Scan for the cell matching the given text and deliver its (x, y) coordinate at center. 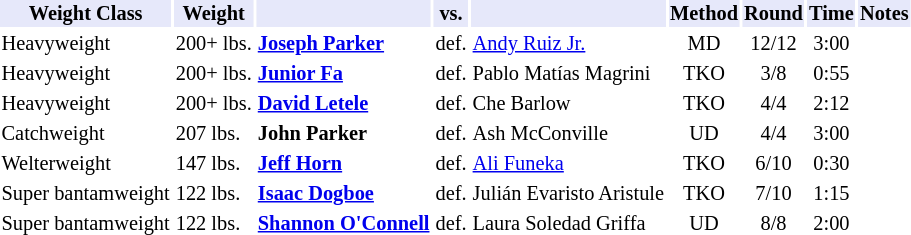
12/12 (774, 44)
0:30 (831, 164)
122 lbs. (214, 194)
Jeff Horn (344, 164)
Super bantamweight (86, 194)
Welterweight (86, 164)
Andy Ruiz Jr. (568, 44)
Isaac Dogboe (344, 194)
Method (704, 14)
Julián Evaristo Aristule (568, 194)
Ash McConville (568, 134)
Pablo Matías Magrini (568, 74)
3/8 (774, 74)
Notes (884, 14)
Weight Class (86, 14)
Junior Fa (344, 74)
Che Barlow (568, 104)
MD (704, 44)
Catchweight (86, 134)
1:15 (831, 194)
2:12 (831, 104)
6/10 (774, 164)
Weight (214, 14)
207 lbs. (214, 134)
Ali Funeka (568, 164)
John Parker (344, 134)
7/10 (774, 194)
147 lbs. (214, 164)
David Letele (344, 104)
Joseph Parker (344, 44)
0:55 (831, 74)
Time (831, 14)
Round (774, 14)
UD (704, 134)
vs. (451, 14)
